Determine the [X, Y] coordinate at the center of the cell enclosing the given text.  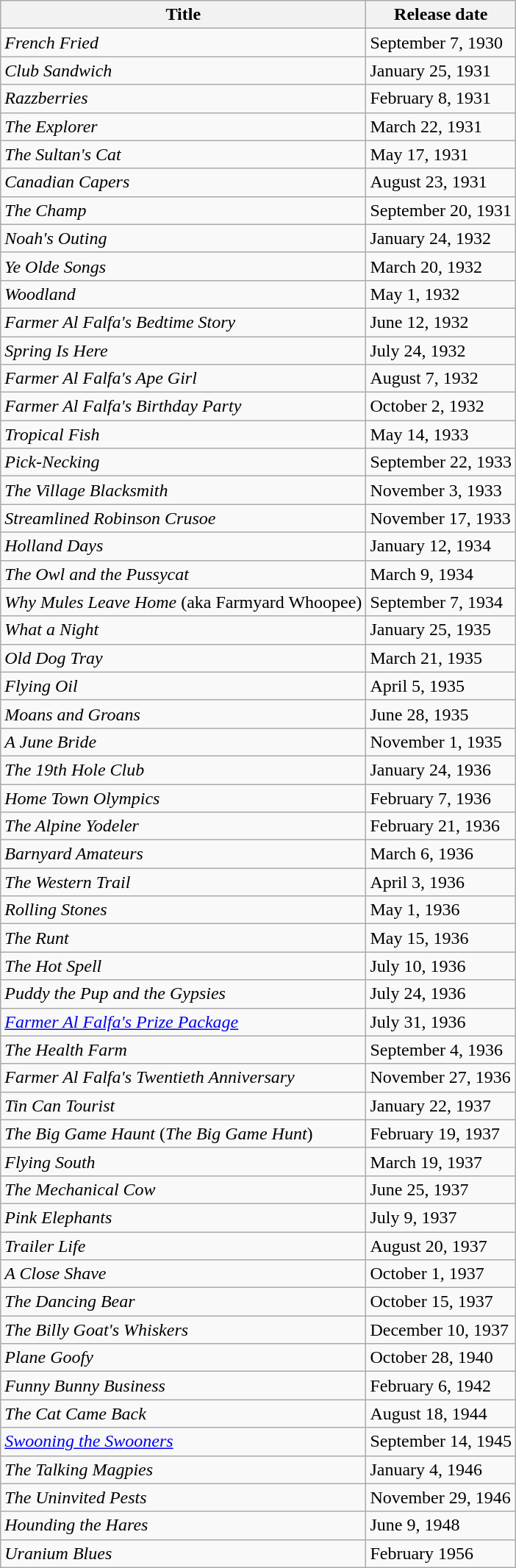
November 1, 1935 [441, 742]
A Close Shave [184, 1274]
July 10, 1936 [441, 966]
March 21, 1935 [441, 658]
September 22, 1933 [441, 462]
October 1, 1937 [441, 1274]
The Alpine Yodeler [184, 826]
January 24, 1932 [441, 238]
November 17, 1933 [441, 518]
December 10, 1937 [441, 1330]
Plane Goofy [184, 1358]
The Mechanical Cow [184, 1189]
The Dancing Bear [184, 1302]
August 20, 1937 [441, 1246]
Canadian Capers [184, 182]
September 4, 1936 [441, 1050]
The Hot Spell [184, 966]
August 18, 1944 [441, 1414]
September 14, 1945 [441, 1442]
February 8, 1931 [441, 99]
June 9, 1948 [441, 1525]
February 21, 1936 [441, 826]
January 25, 1935 [441, 630]
The 19th Hole Club [184, 770]
The Talking Magpies [184, 1469]
November 27, 1936 [441, 1078]
January 12, 1934 [441, 546]
September 20, 1931 [441, 210]
Why Mules Leave Home (aka Farmyard Whoopee) [184, 602]
July 9, 1937 [441, 1217]
September 7, 1930 [441, 43]
Razzberries [184, 99]
Tropical Fish [184, 434]
Spring Is Here [184, 351]
Ye Olde Songs [184, 266]
Flying Oil [184, 686]
Holland Days [184, 546]
Hounding the Hares [184, 1525]
July 24, 1936 [441, 994]
The Sultan's Cat [184, 154]
Pick-Necking [184, 462]
Pink Elephants [184, 1217]
March 20, 1932 [441, 266]
The Owl and the Pussycat [184, 574]
May 14, 1933 [441, 434]
July 24, 1932 [441, 351]
The Village Blacksmith [184, 490]
Woodland [184, 294]
February 6, 1942 [441, 1386]
February 19, 1937 [441, 1134]
A June Bride [184, 742]
The Cat Came Back [184, 1414]
October 28, 1940 [441, 1358]
Barnyard Amateurs [184, 854]
Funny Bunny Business [184, 1386]
June 12, 1932 [441, 322]
March 19, 1937 [441, 1161]
Uranium Blues [184, 1553]
October 2, 1932 [441, 407]
The Champ [184, 210]
Farmer Al Falfa's Ape Girl [184, 379]
Noah's Outing [184, 238]
November 3, 1933 [441, 490]
The Big Game Haunt (The Big Game Hunt) [184, 1134]
May 1, 1932 [441, 294]
The Explorer [184, 126]
May 1, 1936 [441, 910]
January 22, 1937 [441, 1106]
May 15, 1936 [441, 938]
Home Town Olympics [184, 798]
Farmer Al Falfa's Birthday Party [184, 407]
Title [184, 15]
The Western Trail [184, 882]
Farmer Al Falfa's Prize Package [184, 1022]
March 9, 1934 [441, 574]
August 7, 1932 [441, 379]
Trailer Life [184, 1246]
The Uninvited Pests [184, 1497]
Rolling Stones [184, 910]
February 1956 [441, 1553]
March 22, 1931 [441, 126]
April 5, 1935 [441, 686]
Club Sandwich [184, 71]
January 25, 1931 [441, 71]
Old Dog Tray [184, 658]
Farmer Al Falfa's Twentieth Anniversary [184, 1078]
June 28, 1935 [441, 714]
June 25, 1937 [441, 1189]
Release date [441, 15]
Swooning the Swooners [184, 1442]
October 15, 1937 [441, 1302]
April 3, 1936 [441, 882]
What a Night [184, 630]
Moans and Groans [184, 714]
March 6, 1936 [441, 854]
Streamlined Robinson Crusoe [184, 518]
September 7, 1934 [441, 602]
French Fried [184, 43]
July 31, 1936 [441, 1022]
January 24, 1936 [441, 770]
Puddy the Pup and the Gypsies [184, 994]
November 29, 1946 [441, 1497]
August 23, 1931 [441, 182]
January 4, 1946 [441, 1469]
Flying South [184, 1161]
May 17, 1931 [441, 154]
The Health Farm [184, 1050]
The Runt [184, 938]
February 7, 1936 [441, 798]
Farmer Al Falfa's Bedtime Story [184, 322]
The Billy Goat's Whiskers [184, 1330]
Tin Can Tourist [184, 1106]
